Search for the cell housing the specified text and yield its [x, y] center coordinate. 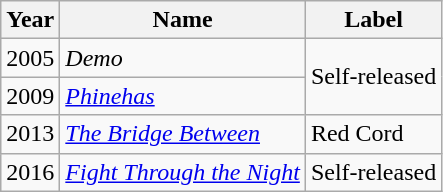
Phinehas [183, 96]
2005 [30, 58]
Label [373, 20]
Demo [183, 58]
Fight Through the Night [183, 172]
Red Cord [373, 134]
Year [30, 20]
Name [183, 20]
2013 [30, 134]
2009 [30, 96]
2016 [30, 172]
The Bridge Between [183, 134]
